Return the [X, Y] coordinate for the center point of the cell that contains the specified text.  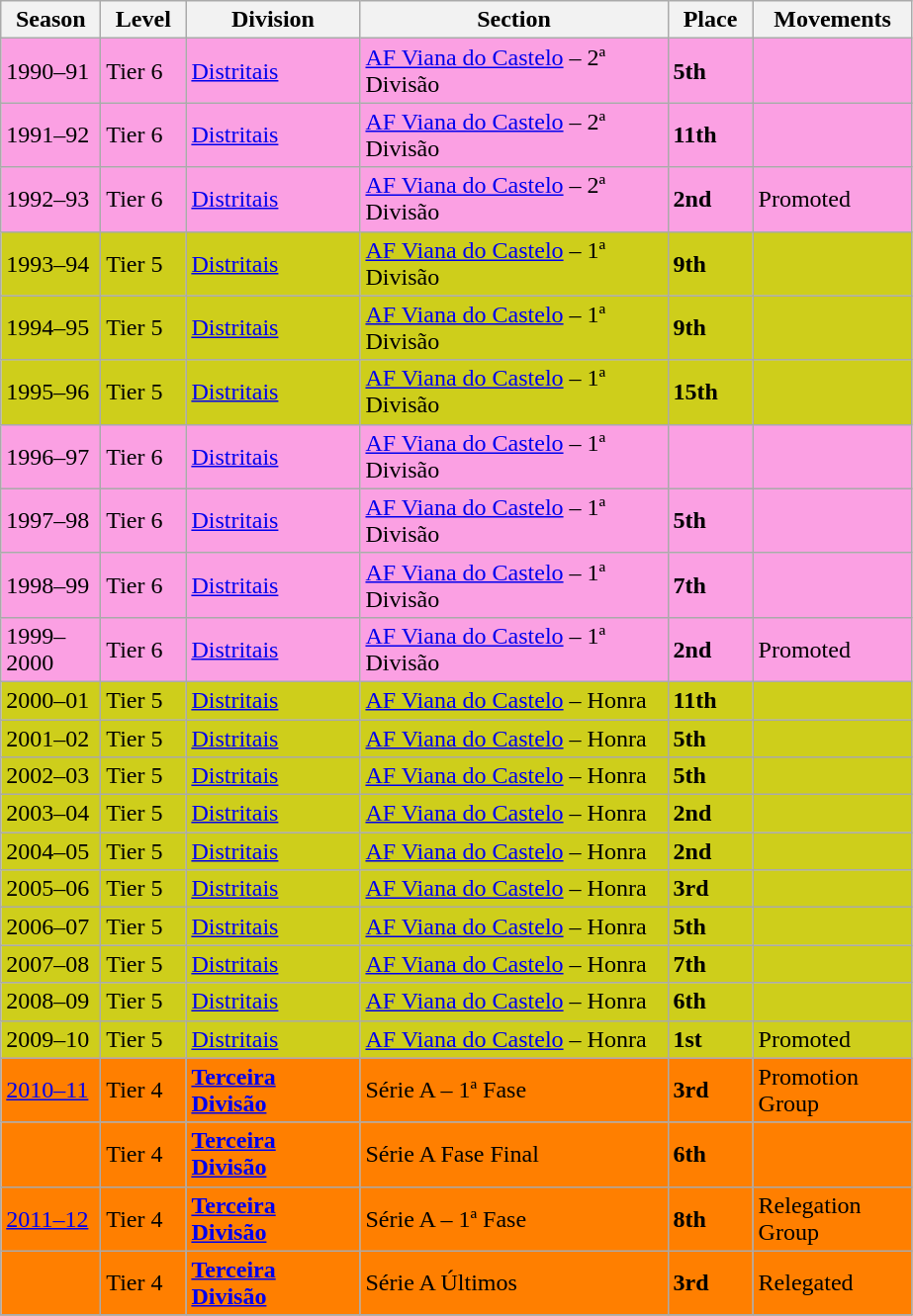
15th [710, 392]
Division [273, 20]
Level [143, 20]
8th [710, 1218]
1993–94 [51, 263]
1990–91 [51, 71]
1999–2000 [51, 649]
Promotion Group [833, 1090]
2001–02 [51, 739]
Place [710, 20]
Série A Fase Final [514, 1155]
2005–06 [51, 889]
2007–08 [51, 964]
1991–92 [51, 134]
2000–01 [51, 700]
1992–93 [51, 200]
2010–11 [51, 1090]
1994–95 [51, 328]
Relegated [833, 1283]
2008–09 [51, 1002]
2002–03 [51, 776]
Movements [833, 20]
Série A Últimos [514, 1283]
1997–98 [51, 520]
2011–12 [51, 1218]
Section [514, 20]
1998–99 [51, 585]
2004–05 [51, 851]
2006–07 [51, 926]
Season [51, 20]
1996–97 [51, 457]
1995–96 [51, 392]
2003–04 [51, 814]
1st [710, 1039]
2009–10 [51, 1039]
Relegation Group [833, 1218]
